Provide the (x, y) coordinate of the cell's center where the given text is located.  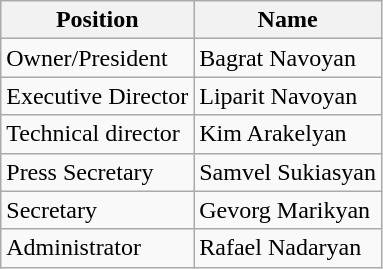
Press Secretary (98, 172)
Secretary (98, 210)
Position (98, 20)
Liparit Navoyan (288, 96)
Gevorg Marikyan (288, 210)
Administrator (98, 248)
Owner/President (98, 58)
Samvel Sukiasyan (288, 172)
Name (288, 20)
Kim Arakelyan (288, 134)
Technical director (98, 134)
Rafael Nadaryan (288, 248)
Bagrat Navoyan (288, 58)
Executive Director (98, 96)
